Return the [x, y] coordinate for the center point of the cell that contains the specified text.  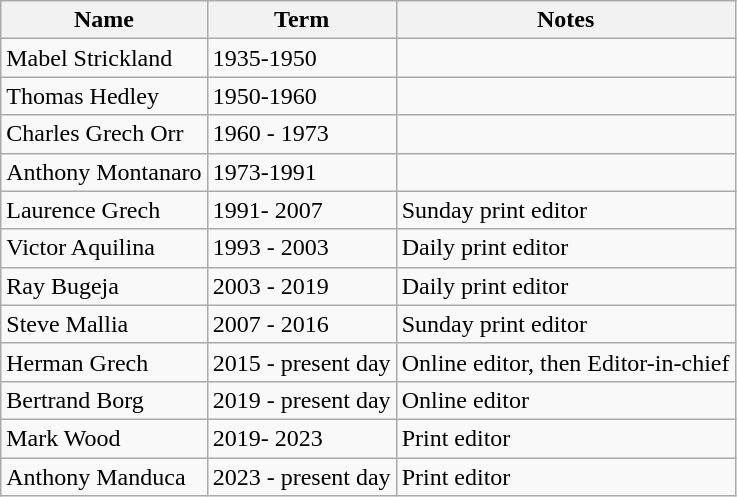
1935-1950 [302, 58]
Bertrand Borg [104, 400]
2003 - 2019 [302, 286]
1960 - 1973 [302, 134]
Thomas Hedley [104, 96]
Victor Aquilina [104, 248]
Anthony Manduca [104, 477]
2015 - present day [302, 362]
Mark Wood [104, 438]
2019 - present day [302, 400]
Online editor [566, 400]
1991- 2007 [302, 210]
Steve Mallia [104, 324]
2007 - 2016 [302, 324]
1950-1960 [302, 96]
Online editor, then Editor-in-chief [566, 362]
2023 - present day [302, 477]
2019- 2023 [302, 438]
Laurence Grech [104, 210]
Charles Grech Orr [104, 134]
Term [302, 20]
Mabel Strickland [104, 58]
Anthony Montanaro [104, 172]
Ray Bugeja [104, 286]
Notes [566, 20]
1973-1991 [302, 172]
1993 - 2003 [302, 248]
Herman Grech [104, 362]
Name [104, 20]
